Output the (X, Y) coordinate of the center of the cell containing the given text.  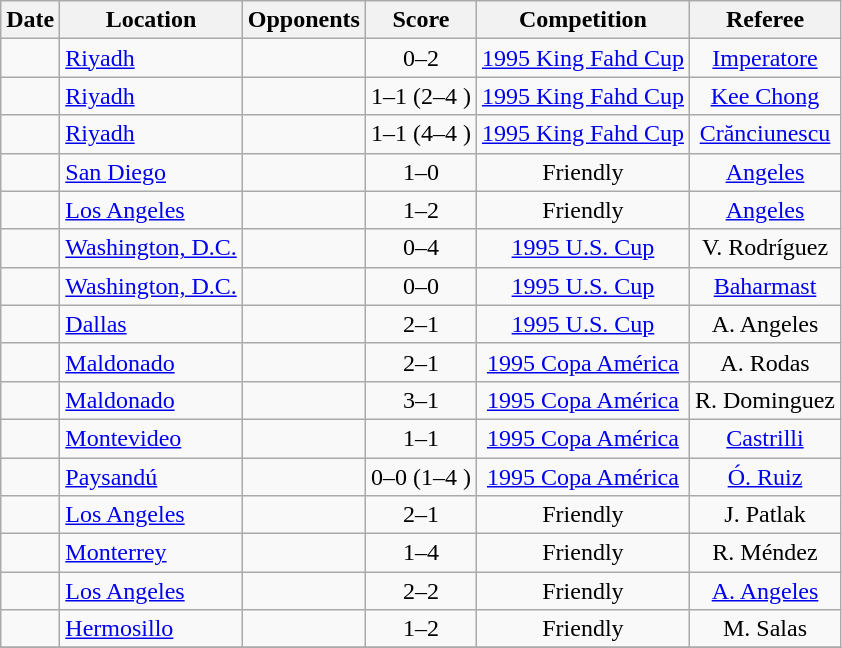
0–4 (420, 248)
Ó. Ruiz (764, 477)
Castrilli (764, 438)
1–1 (420, 438)
Competition (582, 20)
Baharmast (764, 286)
R. Dominguez (764, 400)
1–1 (2–4 ) (420, 96)
0–2 (420, 58)
0–0 (420, 286)
Dallas (151, 324)
Paysandú (151, 477)
Location (151, 20)
Score (420, 20)
Monterrey (151, 553)
1–1 (4–4 ) (420, 134)
Hermosillo (151, 629)
Montevideo (151, 438)
J. Patlak (764, 515)
0–0 (1–4 ) (420, 477)
V. Rodríguez (764, 248)
Crănciunescu (764, 134)
Referee (764, 20)
Date (30, 20)
2–2 (420, 591)
1–0 (420, 172)
1–4 (420, 553)
Kee Chong (764, 96)
Imperatore (764, 58)
R. Méndez (764, 553)
3–1 (420, 400)
M. Salas (764, 629)
Opponents (304, 20)
A. Rodas (764, 362)
San Diego (151, 172)
